Find where the given text appears and provide that cell's center as (x, y) coordinate. 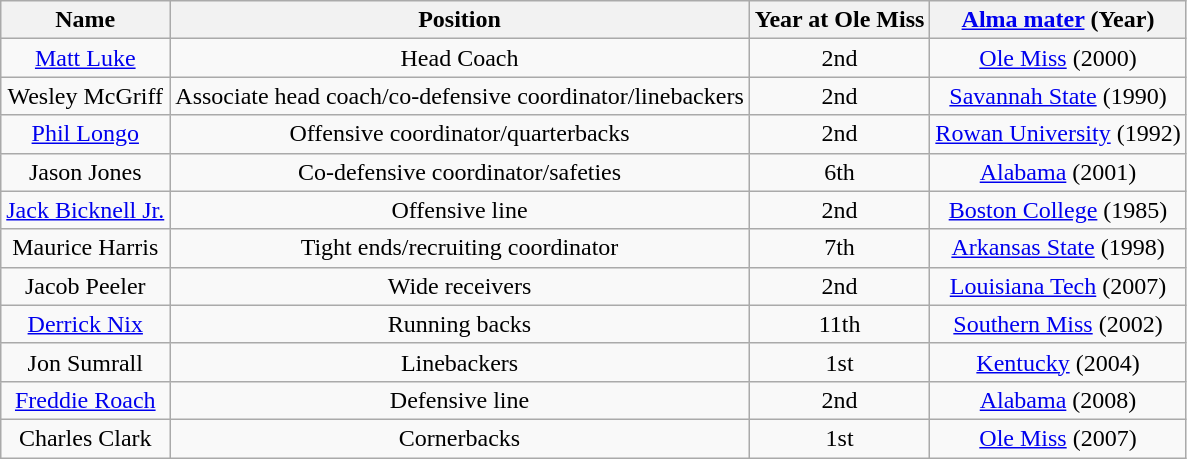
Jon Sumrall (86, 362)
Maurice Harris (86, 248)
Head Coach (460, 58)
Kentucky (2004) (1058, 362)
Wide receivers (460, 286)
Jason Jones (86, 172)
11th (840, 324)
Savannah State (1990) (1058, 96)
Wesley McGriff (86, 96)
Associate head coach/co-defensive coordinator/linebackers (460, 96)
Ole Miss (2007) (1058, 438)
Ole Miss (2000) (1058, 58)
Alabama (2001) (1058, 172)
6th (840, 172)
Running backs (460, 324)
Jacob Peeler (86, 286)
Arkansas State (1998) (1058, 248)
Phil Longo (86, 134)
Offensive line (460, 210)
Southern Miss (2002) (1058, 324)
Cornerbacks (460, 438)
Louisiana Tech (2007) (1058, 286)
Alma mater (Year) (1058, 20)
Matt Luke (86, 58)
Jack Bicknell Jr. (86, 210)
Position (460, 20)
Tight ends/recruiting coordinator (460, 248)
Linebackers (460, 362)
Year at Ole Miss (840, 20)
Derrick Nix (86, 324)
Defensive line (460, 400)
Offensive coordinator/quarterbacks (460, 134)
Rowan University (1992) (1058, 134)
Charles Clark (86, 438)
Freddie Roach (86, 400)
7th (840, 248)
Alabama (2008) (1058, 400)
Co-defensive coordinator/safeties (460, 172)
Name (86, 20)
Boston College (1985) (1058, 210)
